From the cell containing the given text, extract its center point as [x, y] coordinate. 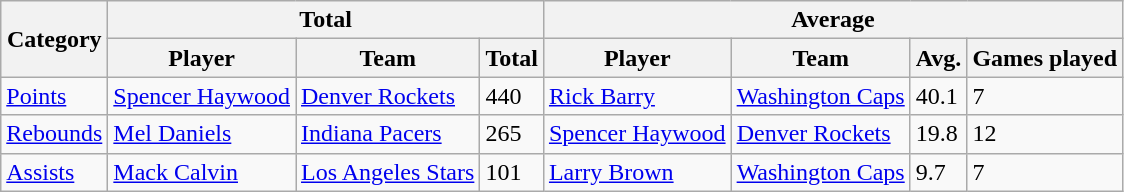
Mack Calvin [202, 172]
265 [512, 134]
Los Angeles Stars [388, 172]
Mel Daniels [202, 134]
12 [1045, 134]
Points [54, 96]
19.8 [938, 134]
Larry Brown [637, 172]
Rick Barry [637, 96]
9.7 [938, 172]
Indiana Pacers [388, 134]
Category [54, 39]
Rebounds [54, 134]
440 [512, 96]
Assists [54, 172]
Average [832, 20]
Games played [1045, 58]
40.1 [938, 96]
101 [512, 172]
Avg. [938, 58]
